Output the (x, y) coordinate of the center of the cell containing the given text.  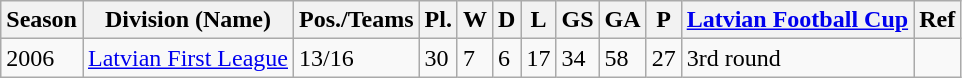
Division (Name) (188, 20)
W (474, 20)
27 (664, 58)
17 (538, 58)
GS (578, 20)
30 (438, 58)
3rd round (797, 58)
6 (506, 58)
Latvian First League (188, 58)
Season (42, 20)
L (538, 20)
Pl. (438, 20)
7 (474, 58)
P (664, 20)
D (506, 20)
2006 (42, 58)
58 (622, 58)
Latvian Football Cup (797, 20)
Pos./Teams (357, 20)
13/16 (357, 58)
Ref (938, 20)
GA (622, 20)
34 (578, 58)
